From the cell containing the given text, extract its center point as (X, Y) coordinate. 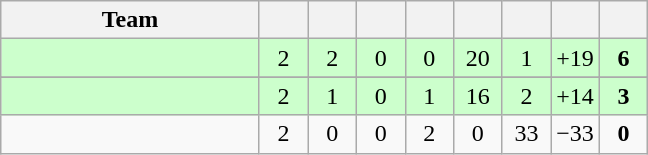
+19 (576, 58)
+14 (576, 96)
6 (624, 58)
3 (624, 96)
−33 (576, 134)
16 (478, 96)
20 (478, 58)
Team (130, 20)
33 (526, 134)
